Determine the (x, y) coordinate at the center of the cell enclosing the given text.  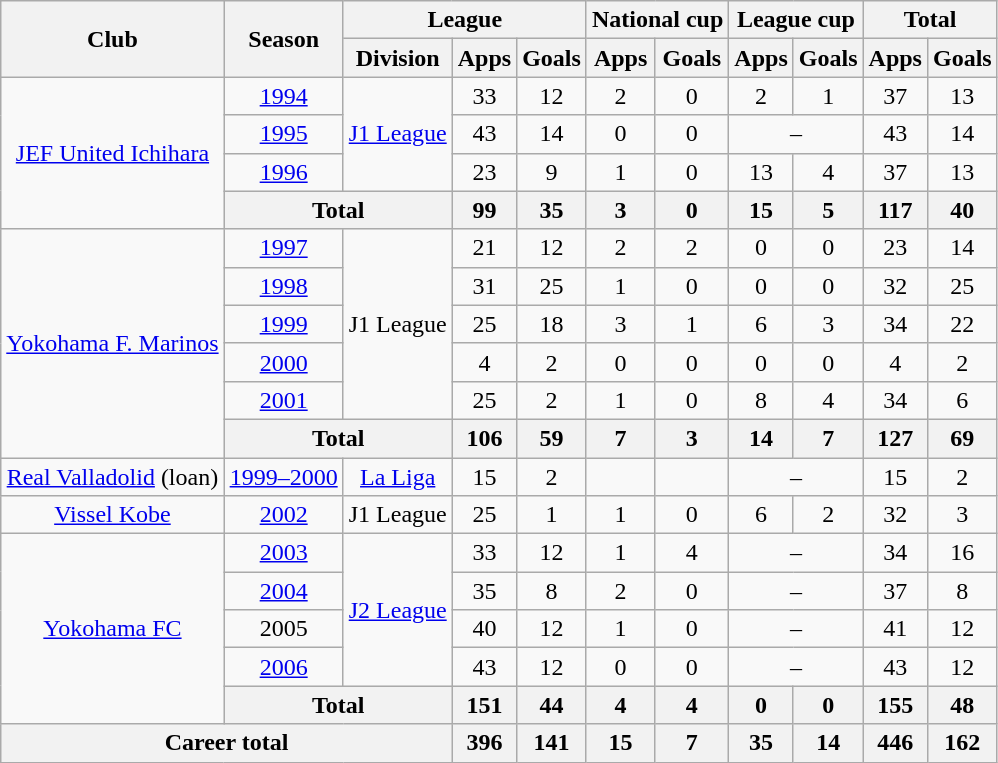
48 (962, 705)
2000 (284, 362)
La Liga (398, 477)
127 (895, 438)
1995 (284, 134)
1999–2000 (284, 477)
League cup (796, 20)
1994 (284, 96)
69 (962, 438)
2003 (284, 553)
League (464, 20)
1998 (284, 286)
2006 (284, 667)
41 (895, 629)
151 (484, 705)
JEF United Ichihara (112, 153)
155 (895, 705)
31 (484, 286)
Season (284, 39)
Yokohama F. Marinos (112, 343)
9 (552, 172)
2001 (284, 400)
Club (112, 39)
396 (484, 743)
1997 (284, 248)
16 (962, 553)
Yokohama FC (112, 629)
44 (552, 705)
99 (484, 210)
18 (552, 324)
1999 (284, 324)
162 (962, 743)
141 (552, 743)
2004 (284, 591)
5 (828, 210)
1996 (284, 172)
117 (895, 210)
21 (484, 248)
National cup (657, 20)
J2 League (398, 610)
Vissel Kobe (112, 515)
22 (962, 324)
Career total (226, 743)
2002 (284, 515)
446 (895, 743)
59 (552, 438)
106 (484, 438)
Real Valladolid (loan) (112, 477)
2005 (284, 629)
Division (398, 58)
